From the cell containing the given text, extract its center point as [X, Y] coordinate. 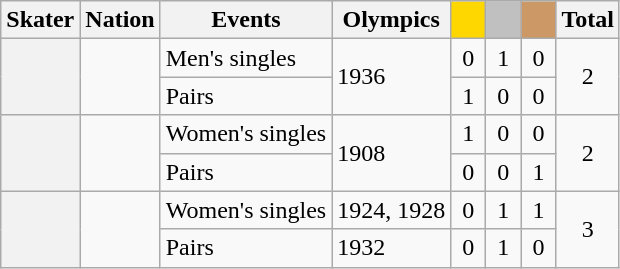
Olympics [392, 20]
Skater [40, 20]
Men's singles [246, 58]
Events [246, 20]
3 [588, 229]
Nation [120, 20]
1924, 1928 [392, 210]
Total [588, 20]
1908 [392, 153]
1936 [392, 77]
1932 [392, 248]
